Extract the [X, Y] coordinate from the center of the cell holding the provided text.  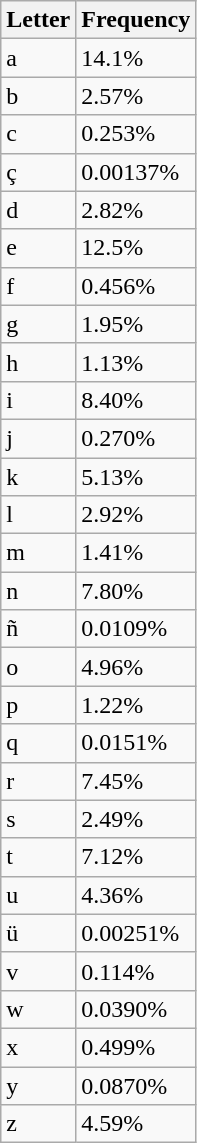
1.13% [136, 362]
2.82% [136, 210]
4.96% [136, 667]
q [38, 743]
0.0870% [136, 1085]
Letter [38, 20]
i [38, 400]
0.114% [136, 971]
y [38, 1085]
4.36% [136, 895]
2.57% [136, 96]
d [38, 210]
0.00137% [136, 172]
c [38, 134]
4.59% [136, 1124]
0.499% [136, 1047]
g [38, 324]
a [38, 58]
12.5% [136, 248]
z [38, 1124]
0.00251% [136, 933]
1.22% [136, 705]
0.456% [136, 286]
n [38, 591]
2.92% [136, 515]
1.95% [136, 324]
t [38, 857]
ç [38, 172]
w [38, 1009]
0.0109% [136, 629]
ñ [38, 629]
0.270% [136, 438]
l [38, 515]
0.0151% [136, 743]
8.40% [136, 400]
e [38, 248]
14.1% [136, 58]
ü [38, 933]
p [38, 705]
7.12% [136, 857]
2.49% [136, 819]
s [38, 819]
1.41% [136, 553]
o [38, 667]
5.13% [136, 477]
x [38, 1047]
r [38, 781]
7.80% [136, 591]
0.253% [136, 134]
v [38, 971]
k [38, 477]
Frequency [136, 20]
u [38, 895]
7.45% [136, 781]
m [38, 553]
j [38, 438]
h [38, 362]
0.0390% [136, 1009]
f [38, 286]
b [38, 96]
